Output the (x, y) coordinate of the center of the cell containing the given text.  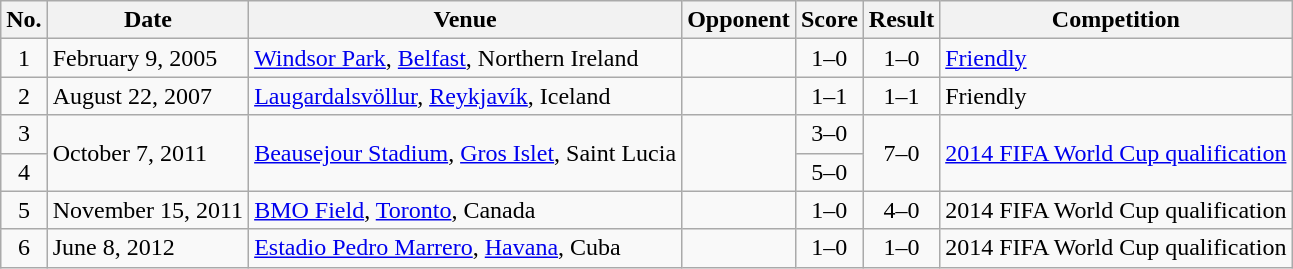
Score (829, 20)
3 (24, 134)
June 8, 2012 (148, 248)
Date (148, 20)
Competition (1116, 20)
February 9, 2005 (148, 58)
October 7, 2011 (148, 153)
Result (901, 20)
6 (24, 248)
7–0 (901, 153)
Estadio Pedro Marrero, Havana, Cuba (466, 248)
August 22, 2007 (148, 96)
Windsor Park, Belfast, Northern Ireland (466, 58)
Venue (466, 20)
5–0 (829, 172)
3–0 (829, 134)
2 (24, 96)
BMO Field, Toronto, Canada (466, 210)
Opponent (739, 20)
1 (24, 58)
November 15, 2011 (148, 210)
4 (24, 172)
Laugardalsvöllur, Reykjavík, Iceland (466, 96)
No. (24, 20)
5 (24, 210)
4–0 (901, 210)
Beausejour Stadium, Gros Islet, Saint Lucia (466, 153)
